Return the [x, y] coordinate for the center point of the cell that contains the specified text.  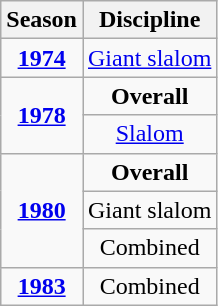
Slalom [149, 134]
1974 [42, 58]
Discipline [149, 20]
1980 [42, 210]
1978 [42, 115]
Season [42, 20]
1983 [42, 286]
